Capture the cell that displays the provided text and extract its (x, y) central coordinate. 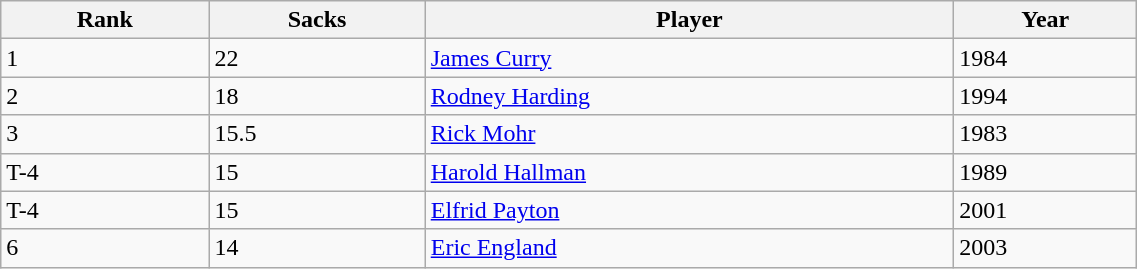
1983 (1046, 134)
Player (689, 20)
15.5 (317, 134)
1 (105, 58)
Eric England (689, 248)
1994 (1046, 96)
1989 (1046, 172)
22 (317, 58)
Year (1046, 20)
2001 (1046, 210)
Rank (105, 20)
3 (105, 134)
6 (105, 248)
18 (317, 96)
James Curry (689, 58)
Harold Hallman (689, 172)
Rick Mohr (689, 134)
Rodney Harding (689, 96)
Elfrid Payton (689, 210)
14 (317, 248)
1984 (1046, 58)
2003 (1046, 248)
Sacks (317, 20)
2 (105, 96)
